Determine the (X, Y) coordinate at the center of the cell enclosing the given text.  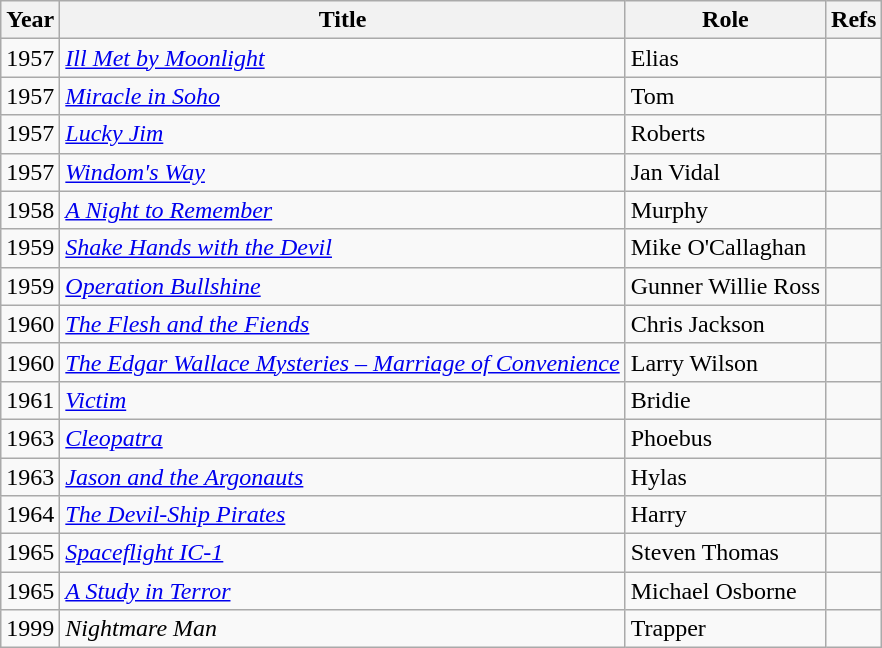
Roberts (725, 134)
Murphy (725, 210)
1999 (30, 629)
Elias (725, 58)
Lucky Jim (342, 134)
Miracle in Soho (342, 96)
Bridie (725, 400)
Spaceflight IC-1 (342, 553)
The Edgar Wallace Mysteries – Marriage of Convenience (342, 362)
1961 (30, 400)
1964 (30, 515)
Jan Vidal (725, 172)
Windom's Way (342, 172)
Nightmare Man (342, 629)
Trapper (725, 629)
Mike O'Callaghan (725, 248)
Shake Hands with the Devil (342, 248)
Harry (725, 515)
Gunner Willie Ross (725, 286)
A Study in Terror (342, 591)
Phoebus (725, 438)
Hylas (725, 477)
Operation Bullshine (342, 286)
Ill Met by Moonlight (342, 58)
Title (342, 20)
Role (725, 20)
Steven Thomas (725, 553)
The Devil-Ship Pirates (342, 515)
Jason and the Argonauts (342, 477)
Cleopatra (342, 438)
Chris Jackson (725, 324)
Refs (854, 20)
A Night to Remember (342, 210)
Larry Wilson (725, 362)
The Flesh and the Fiends (342, 324)
1958 (30, 210)
Tom (725, 96)
Victim (342, 400)
Michael Osborne (725, 591)
Year (30, 20)
